Determine the (x, y) coordinate at the center of the cell enclosing the given text.  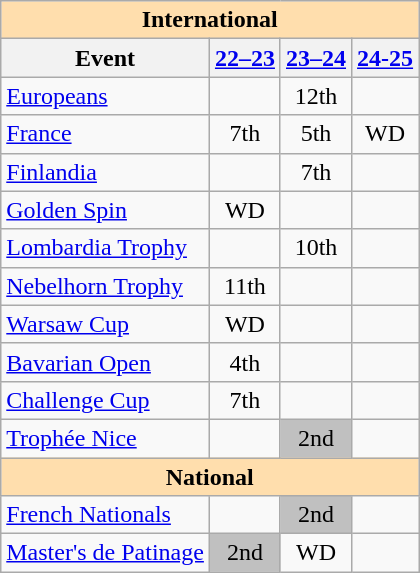
Warsaw Cup (106, 324)
National (210, 477)
French Nationals (106, 515)
11th (244, 286)
24-25 (386, 58)
Nebelhorn Trophy (106, 286)
Master's de Patinage (106, 553)
International (210, 20)
5th (316, 134)
Trophée Nice (106, 438)
Challenge Cup (106, 400)
Golden Spin (106, 210)
Finlandia (106, 172)
Event (106, 58)
Lombardia Trophy (106, 248)
Bavarian Open (106, 362)
4th (244, 362)
10th (316, 248)
France (106, 134)
12th (316, 96)
23–24 (316, 58)
22–23 (244, 58)
Europeans (106, 96)
